Output the (x, y) coordinate of the center of the cell containing the given text.  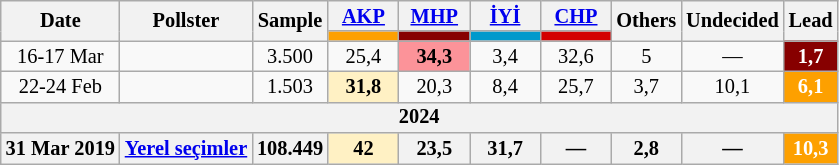
31 Mar 2019 (60, 148)
3,7 (646, 86)
31,7 (506, 148)
32,6 (576, 56)
16-17 Mar (60, 56)
10,1 (732, 86)
25,7 (576, 86)
10,3 (811, 148)
25,4 (364, 56)
Lead (811, 20)
108.449 (290, 148)
CHP (576, 16)
20,3 (434, 86)
34,3 (434, 56)
2024 (420, 118)
MHP (434, 16)
İYİ (506, 16)
2,8 (646, 148)
1.503 (290, 86)
31,8 (364, 86)
8,4 (506, 86)
Pollster (186, 20)
5 (646, 56)
23,5 (434, 148)
Date (60, 20)
Sample (290, 20)
Others (646, 20)
42 (364, 148)
3,4 (506, 56)
Undecided (732, 20)
6,1 (811, 86)
AKP (364, 16)
22-24 Feb (60, 86)
1,7 (811, 56)
3.500 (290, 56)
Yerel seçimler (186, 148)
